Locate the cell with the specified text and output its [X, Y] center coordinate. 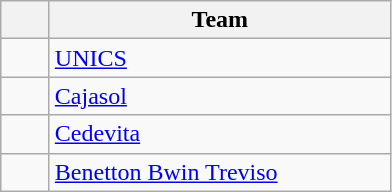
Benetton Bwin Treviso [220, 172]
Cedevita [220, 134]
Cajasol [220, 96]
Team [220, 20]
UNICS [220, 58]
